Scan for the cell matching the given text and deliver its [x, y] coordinate at center. 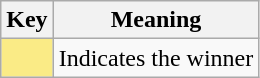
Indicates the winner [156, 58]
Meaning [156, 20]
Key [27, 20]
